Find where the given text appears and provide that cell's center as [X, Y] coordinate. 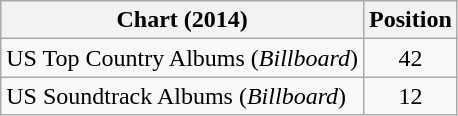
US Top Country Albums (Billboard) [182, 58]
42 [411, 58]
12 [411, 96]
US Soundtrack Albums (Billboard) [182, 96]
Chart (2014) [182, 20]
Position [411, 20]
